Search for the cell housing the specified text and yield its [X, Y] center coordinate. 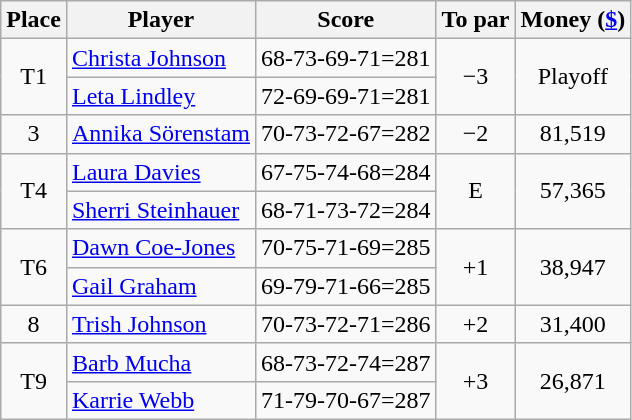
Dawn Coe-Jones [160, 248]
57,365 [573, 191]
+1 [476, 267]
Leta Lindley [160, 96]
Christa Johnson [160, 58]
−3 [476, 77]
69-79-71-66=285 [346, 286]
70-75-71-69=285 [346, 248]
To par [476, 20]
3 [34, 134]
Laura Davies [160, 172]
67-75-74-68=284 [346, 172]
81,519 [573, 134]
71-79-70-67=287 [346, 400]
38,947 [573, 267]
70-73-72-67=282 [346, 134]
26,871 [573, 381]
72-69-69-71=281 [346, 96]
Trish Johnson [160, 324]
T6 [34, 267]
E [476, 191]
Gail Graham [160, 286]
Money ($) [573, 20]
68-71-73-72=284 [346, 210]
Player [160, 20]
T4 [34, 191]
+2 [476, 324]
Sherri Steinhauer [160, 210]
+3 [476, 381]
T1 [34, 77]
Karrie Webb [160, 400]
T9 [34, 381]
70-73-72-71=286 [346, 324]
31,400 [573, 324]
Score [346, 20]
Annika Sörenstam [160, 134]
Place [34, 20]
68-73-69-71=281 [346, 58]
Playoff [573, 77]
68-73-72-74=287 [346, 362]
Barb Mucha [160, 362]
−2 [476, 134]
8 [34, 324]
